Scan for the cell matching the given text and deliver its [X, Y] coordinate at center. 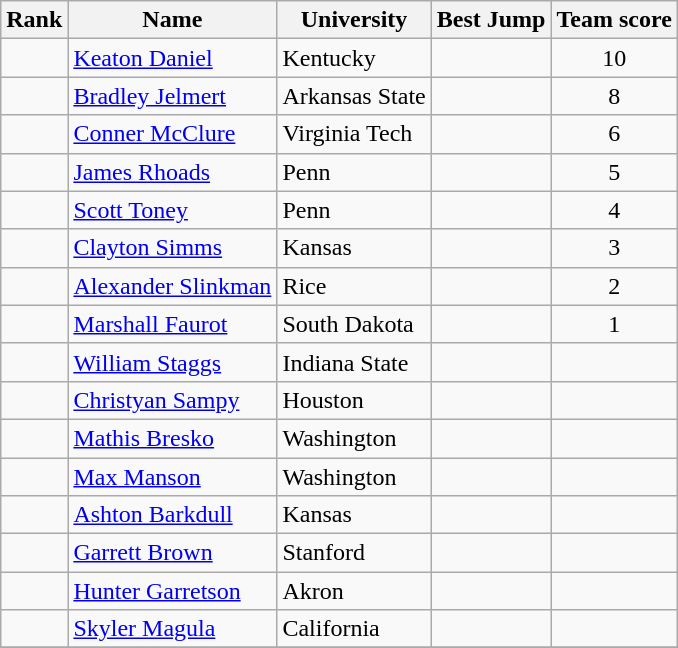
1 [614, 324]
Best Jump [491, 20]
Hunter Garretson [172, 591]
4 [614, 210]
3 [614, 248]
Indiana State [354, 362]
10 [614, 58]
Kentucky [354, 58]
8 [614, 96]
Ashton Barkdull [172, 515]
Mathis Bresko [172, 438]
Arkansas State [354, 96]
Scott Toney [172, 210]
Conner McClure [172, 134]
Christyan Sampy [172, 400]
James Rhoads [172, 172]
6 [614, 134]
5 [614, 172]
Virginia Tech [354, 134]
Akron [354, 591]
Keaton Daniel [172, 58]
Max Manson [172, 477]
William Staggs [172, 362]
Alexander Slinkman [172, 286]
Garrett Brown [172, 553]
South Dakota [354, 324]
California [354, 629]
Marshall Faurot [172, 324]
Stanford [354, 553]
Team score [614, 20]
Clayton Simms [172, 248]
Rice [354, 286]
Rank [34, 20]
2 [614, 286]
Skyler Magula [172, 629]
University [354, 20]
Houston [354, 400]
Name [172, 20]
Bradley Jelmert [172, 96]
